Search for the cell housing the specified text and yield its [x, y] center coordinate. 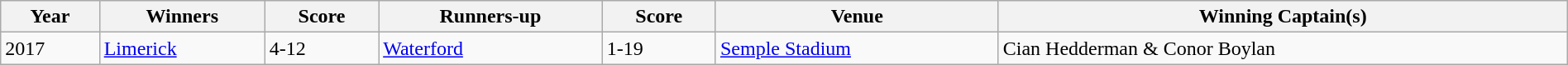
2017 [50, 48]
Semple Stadium [857, 48]
Limerick [182, 48]
Venue [857, 17]
Waterford [490, 48]
Winners [182, 17]
1-19 [658, 48]
4-12 [321, 48]
Year [50, 17]
Winning Captain(s) [1283, 17]
Cian Hedderman & Conor Boylan [1283, 48]
Runners-up [490, 17]
